Extract the [X, Y] coordinate from the center of the cell holding the provided text.  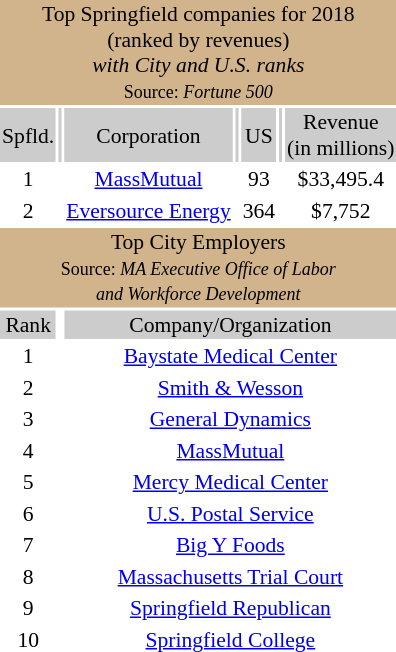
364 [258, 211]
9 [28, 609]
Top Springfield companies for 2018(ranked by revenues)with City and U.S. ranksSource: Fortune 500 [198, 54]
US [258, 136]
Baystate Medical Center [230, 357]
Mercy Medical Center [230, 483]
Corporation [148, 136]
7 [28, 546]
3 [28, 420]
Eversource Energy [148, 211]
Smith & Wesson [230, 388]
$33,495.4 [341, 180]
General Dynamics [230, 420]
Revenue(in millions) [341, 136]
93 [258, 180]
Top City EmployersSource: MA Executive Office of Labor and Workforce Development [198, 269]
4 [28, 451]
8 [28, 577]
Rank [28, 325]
6 [28, 514]
Spfld. [28, 136]
Springfield Republican [230, 609]
5 [28, 483]
$7,752 [341, 211]
Company/Organization [230, 325]
U.S. Postal Service [230, 514]
Massachusetts Trial Court [230, 577]
Big Y Foods [230, 546]
